Determine the (x, y) coordinate at the center of the cell enclosing the given text.  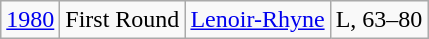
1980 (30, 20)
Lenoir-Rhyne (258, 20)
First Round (122, 20)
L, 63–80 (379, 20)
